Return the [X, Y] coordinate for the center point of the cell that contains the specified text.  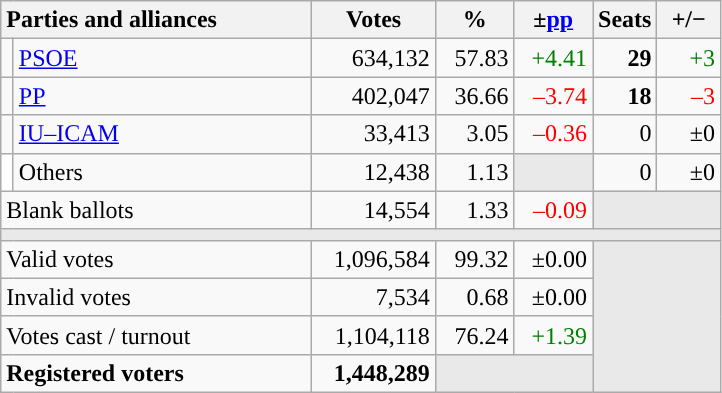
57.83 [474, 58]
402,047 [374, 96]
–0.09 [554, 210]
+1.39 [554, 335]
1,448,289 [374, 373]
1.33 [474, 210]
Votes [374, 20]
36.66 [474, 96]
99.32 [474, 259]
18 [624, 96]
±pp [554, 20]
Seats [624, 20]
PSOE [162, 58]
Valid votes [156, 259]
IU–ICAM [162, 134]
Votes cast / turnout [156, 335]
1.13 [474, 172]
Invalid votes [156, 297]
–3 [689, 96]
7,534 [374, 297]
76.24 [474, 335]
1,096,584 [374, 259]
3.05 [474, 134]
PP [162, 96]
% [474, 20]
Registered voters [156, 373]
33,413 [374, 134]
+4.41 [554, 58]
12,438 [374, 172]
29 [624, 58]
Parties and alliances [156, 20]
+/− [689, 20]
634,132 [374, 58]
+3 [689, 58]
–0.36 [554, 134]
14,554 [374, 210]
–3.74 [554, 96]
Others [162, 172]
Blank ballots [156, 210]
0.68 [474, 297]
1,104,118 [374, 335]
